Detect which cell encompasses the target text, then output its (x, y) center coordinate. 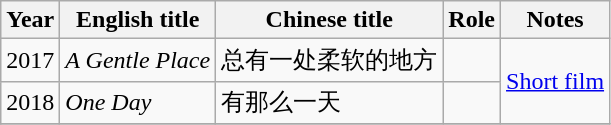
A Gentle Place (138, 60)
有那么一天 (330, 102)
2017 (30, 60)
English title (138, 20)
One Day (138, 102)
总有一处柔软的地方 (330, 60)
Short film (556, 82)
Notes (556, 20)
Role (472, 20)
2018 (30, 102)
Year (30, 20)
Chinese title (330, 20)
